Detect which cell encompasses the target text, then output its (x, y) center coordinate. 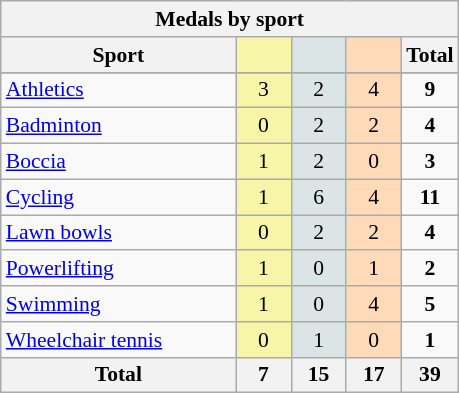
Wheelchair tennis (118, 340)
Athletics (118, 90)
11 (430, 197)
17 (374, 375)
Medals by sport (230, 19)
15 (318, 375)
Boccia (118, 162)
Sport (118, 55)
Powerlifting (118, 269)
Badminton (118, 126)
Cycling (118, 197)
6 (318, 197)
Lawn bowls (118, 233)
7 (264, 375)
39 (430, 375)
9 (430, 90)
Swimming (118, 304)
5 (430, 304)
